Return (x, y) of the center of cell containing provided text 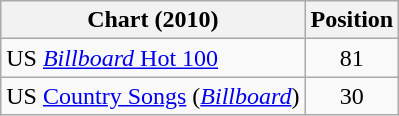
30 (352, 96)
Chart (2010) (153, 20)
Position (352, 20)
US Country Songs (Billboard) (153, 96)
81 (352, 58)
US Billboard Hot 100 (153, 58)
